From the cell containing the given text, extract its center point as [x, y] coordinate. 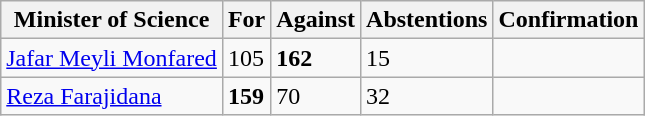
162 [316, 58]
Confirmation [568, 20]
15 [427, 58]
Reza Farajidana [112, 96]
105 [246, 58]
Minister of Science [112, 20]
Abstentions [427, 20]
For [246, 20]
Against [316, 20]
159 [246, 96]
Jafar Meyli Monfared [112, 58]
32 [427, 96]
70 [316, 96]
